Extract the [X, Y] coordinate from the center of the cell holding the provided text.  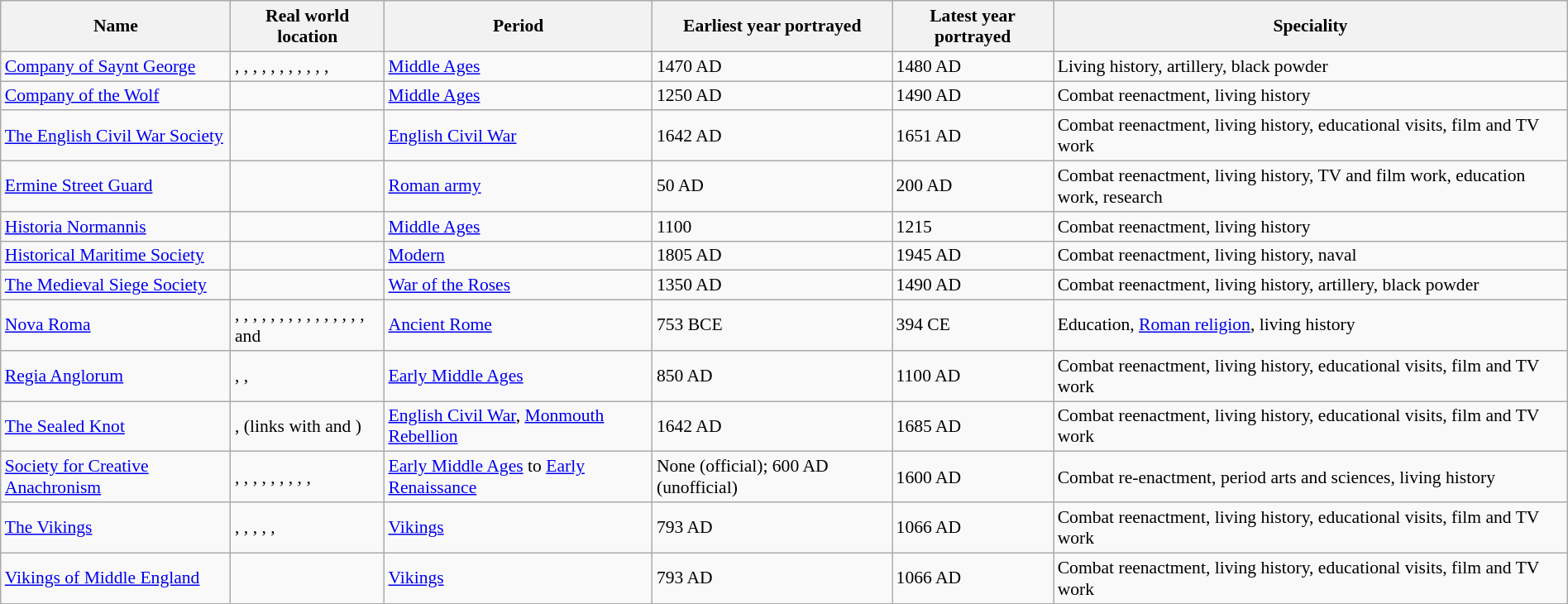
Early Middle Ages to Early Renaissance [518, 477]
, , , , , [308, 528]
1250 AD [772, 96]
Latest year portrayed [973, 26]
The Vikings [116, 528]
Modern [518, 256]
The Sealed Knot [116, 427]
None (official); 600 AD (unofficial) [772, 477]
Vikings of Middle England [116, 578]
Period [518, 26]
, , , , , , , , , , , [308, 66]
Real world location [308, 26]
Company of the Wolf [116, 96]
Society for Creative Anachronism [116, 477]
Combat reenactment, living history, artillery, black powder [1311, 285]
1945 AD [973, 256]
English Civil War [518, 136]
1350 AD [772, 285]
Roman army [518, 187]
Living history, artillery, black powder [1311, 66]
Regia Anglorum [116, 376]
Ancient Rome [518, 326]
English Civil War, Monmouth Rebellion [518, 427]
, , [308, 376]
War of the Roses [518, 285]
Historical Maritime Society [116, 256]
1651 AD [973, 136]
Early Middle Ages [518, 376]
Historia Normannis [116, 227]
The Medieval Siege Society [116, 285]
1685 AD [973, 427]
Combat re-enactment, period arts and sciences, living history [1311, 477]
Combat reenactment, living history, naval [1311, 256]
50 AD [772, 187]
1480 AD [973, 66]
Company of Saynt George [116, 66]
850 AD [772, 376]
1100 [772, 227]
Ermine Street Guard [116, 187]
, , , , , , , , , , , , , , , and [308, 326]
1100 AD [973, 376]
Nova Roma [116, 326]
753 BCE [772, 326]
, (links with and ) [308, 427]
1470 AD [772, 66]
The English Civil War Society [116, 136]
Earliest year portrayed [772, 26]
1600 AD [973, 477]
394 CE [973, 326]
1215 [973, 227]
Speciality [1311, 26]
1805 AD [772, 256]
Name [116, 26]
Combat reenactment, living history, TV and film work, education work, research [1311, 187]
, , , , , , , , , [308, 477]
Education, Roman religion, living history [1311, 326]
200 AD [973, 187]
